Determine the (X, Y) coordinate at the center of the cell enclosing the given text.  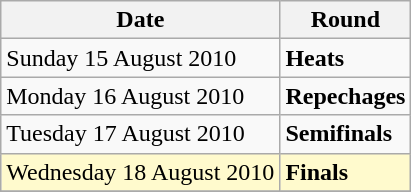
Round (346, 20)
Finals (346, 172)
Semifinals (346, 134)
Sunday 15 August 2010 (140, 58)
Date (140, 20)
Tuesday 17 August 2010 (140, 134)
Monday 16 August 2010 (140, 96)
Wednesday 18 August 2010 (140, 172)
Heats (346, 58)
Repechages (346, 96)
